For the text-containing cell, return its midpoint in (X, Y) coordinate format. 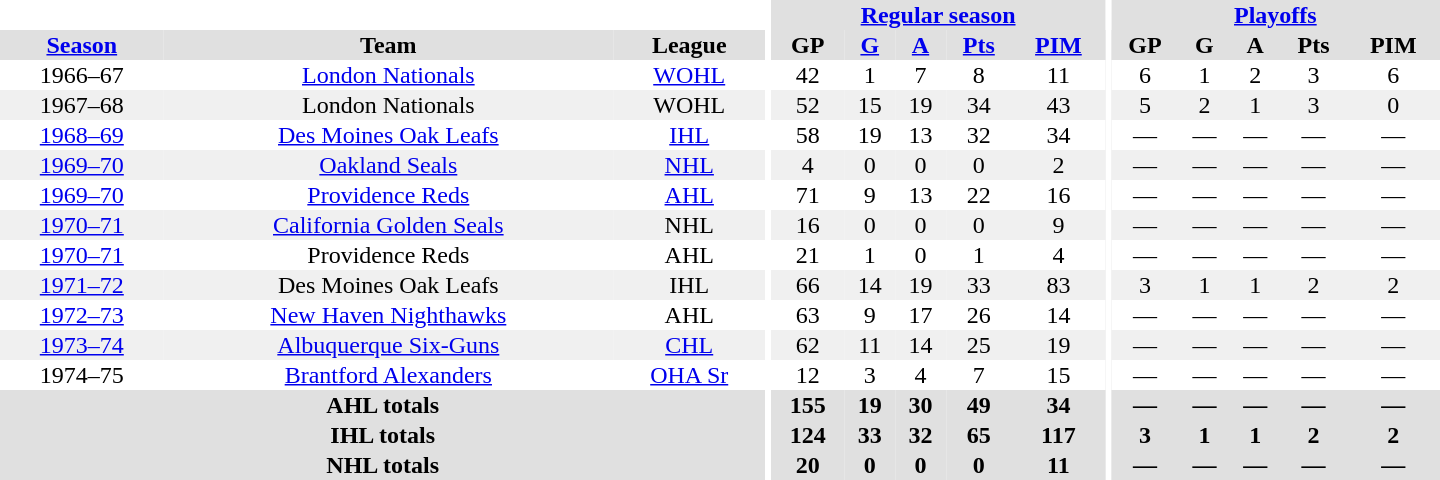
Regular season (938, 15)
65 (979, 435)
1968–69 (82, 135)
5 (1145, 105)
California Golden Seals (388, 225)
26 (979, 315)
1972–73 (82, 315)
Team (388, 45)
49 (979, 405)
8 (979, 75)
17 (920, 315)
30 (920, 405)
20 (808, 465)
Playoffs (1276, 15)
Albuquerque Six-Guns (388, 345)
63 (808, 315)
62 (808, 345)
117 (1058, 435)
83 (1058, 285)
New Haven Nighthawks (388, 315)
League (689, 45)
1973–74 (82, 345)
43 (1058, 105)
21 (808, 255)
58 (808, 135)
Brantford Alexanders (388, 375)
52 (808, 105)
155 (808, 405)
42 (808, 75)
1967–68 (82, 105)
Oakland Seals (388, 165)
25 (979, 345)
1966–67 (82, 75)
124 (808, 435)
1971–72 (82, 285)
66 (808, 285)
OHA Sr (689, 375)
12 (808, 375)
71 (808, 195)
1974–75 (82, 375)
AHL totals (382, 405)
CHL (689, 345)
Season (82, 45)
22 (979, 195)
NHL totals (382, 465)
IHL totals (382, 435)
